Output the (X, Y) coordinate of the center of the cell containing the given text.  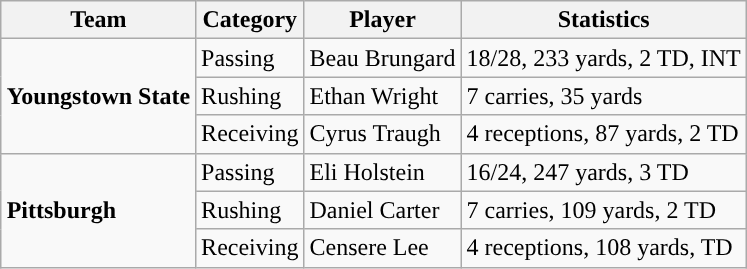
Category (250, 20)
Team (98, 20)
4 receptions, 87 yards, 2 TD (604, 134)
Beau Brungard (382, 58)
Ethan Wright (382, 96)
7 carries, 35 yards (604, 96)
4 receptions, 108 yards, TD (604, 248)
Player (382, 20)
Daniel Carter (382, 210)
16/24, 247 yards, 3 TD (604, 172)
Cyrus Traugh (382, 134)
Eli Holstein (382, 172)
7 carries, 109 yards, 2 TD (604, 210)
Youngstown State (98, 96)
Censere Lee (382, 248)
Statistics (604, 20)
18/28, 233 yards, 2 TD, INT (604, 58)
Pittsburgh (98, 210)
